Find where the given text appears and provide that cell's center as (x, y) coordinate. 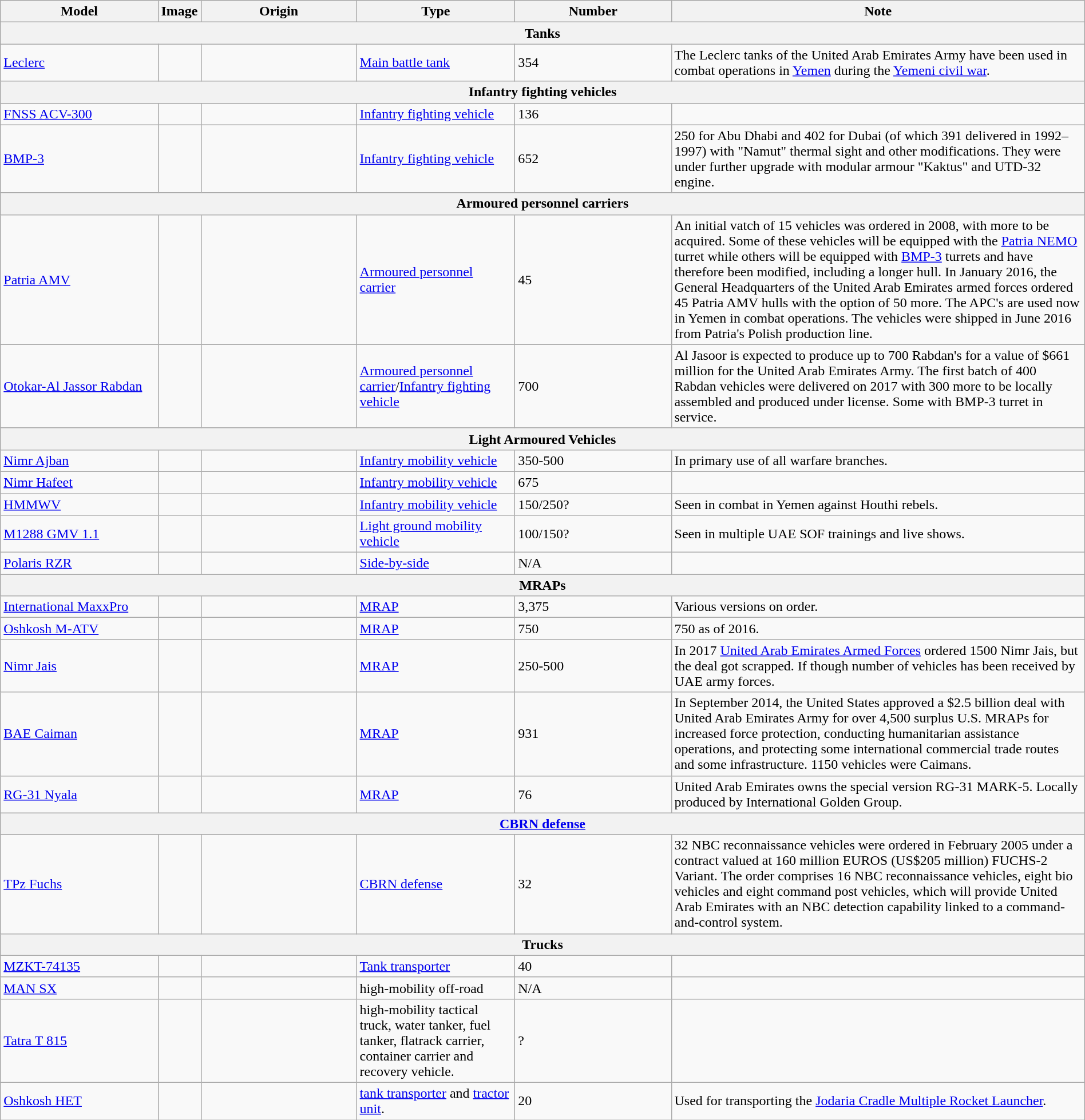
HMMWV (79, 504)
Various versions on order. (878, 607)
750 as of 2016. (878, 629)
Armoured personnel carriers (542, 204)
Note (878, 11)
Main battle tank (436, 63)
In primary use of all warfare branches. (878, 460)
750 (593, 629)
BAE Caiman (79, 734)
International MaxxPro (79, 607)
FNSS ACV-300 (79, 114)
45 (593, 279)
675 (593, 482)
700 (593, 386)
Tank transporter (436, 966)
Number (593, 11)
150/250? (593, 504)
Seen in multiple UAE SOF trainings and live shows. (878, 534)
40 (593, 966)
Used for transporting the Jodaria Cradle Multiple Rocket Launcher. (878, 1101)
Tatra T 815 (79, 1040)
? (593, 1040)
Otokar-Al Jassor Rabdan (79, 386)
high-mobility off-road (436, 988)
350-500 (593, 460)
250-500 (593, 666)
Side-by-side (436, 563)
Nimr Hafeet (79, 482)
76 (593, 794)
Image (180, 11)
Oshkosh M-ATV (79, 629)
Infantry fighting vehicles (542, 92)
Origin (279, 11)
Polaris RZR (79, 563)
RG-31 Nyala (79, 794)
MZKT-74135 (79, 966)
652 (593, 159)
Leclerc (79, 63)
MAN SX (79, 988)
TPz Fuchs (79, 884)
20 (593, 1101)
Light ground mobility vehicle (436, 534)
100/150? (593, 534)
Oshkosh HET (79, 1101)
32 (593, 884)
tank transporter and tractor unit. (436, 1101)
Model (79, 11)
M1288 GMV 1.1 (79, 534)
Armoured personnel carrier (436, 279)
136 (593, 114)
Trucks (542, 944)
3,375 (593, 607)
MRAPs (542, 585)
Patria AMV (79, 279)
high-mobility tactical truck, water tanker, fuel tanker, flatrack carrier, container carrier and recovery vehicle. (436, 1040)
Nimr Jais (79, 666)
Tanks (542, 33)
The Leclerc tanks of the United Arab Emirates Army have been used in combat operations in Yemen during the Yemeni civil war. (878, 63)
Type (436, 11)
Seen in combat in Yemen against Houthi rebels. (878, 504)
BMP-3 (79, 159)
Armoured personnel carrier/Infantry fighting vehicle (436, 386)
Nimr Ajban (79, 460)
931 (593, 734)
354 (593, 63)
Light Armoured Vehicles (542, 439)
United Arab Emirates owns the special version RG-31 MARK-5. Locally produced by International Golden Group. (878, 794)
